Determine the (X, Y) coordinate at the center of the cell enclosing the given text.  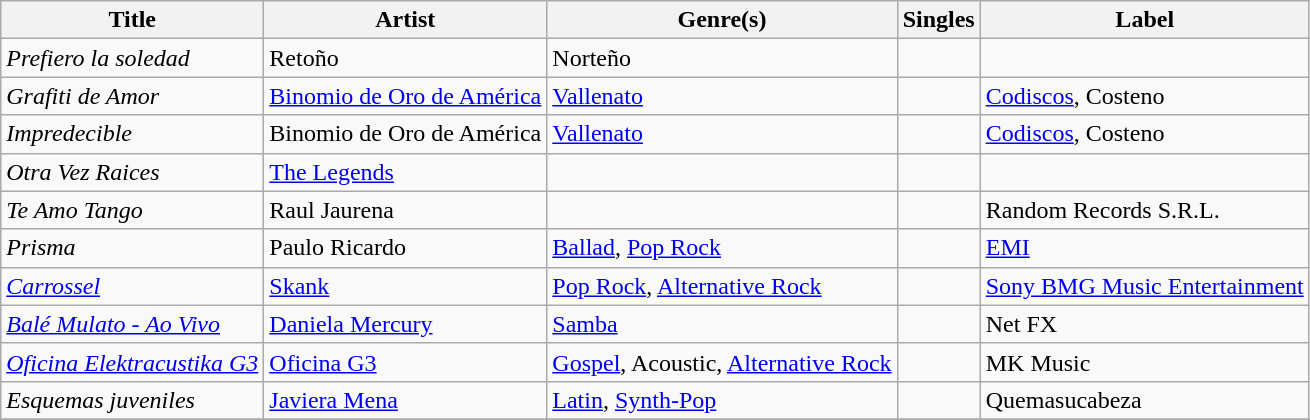
Oficina G3 (406, 362)
Skank (406, 286)
Artist (406, 20)
Carrossel (132, 286)
Singles (938, 20)
Quemasucabeza (1144, 400)
Samba (722, 324)
Raul Jaurena (406, 210)
Gospel, Acoustic, Alternative Rock (722, 362)
Net FX (1144, 324)
Genre(s) (722, 20)
Balé Mulato - Ao Vivo (132, 324)
MK Music (1144, 362)
Pop Rock, Alternative Rock (722, 286)
EMI (1144, 248)
The Legends (406, 172)
Te Amo Tango (132, 210)
Oficina Elektracustika G3 (132, 362)
Norteño (722, 58)
Title (132, 20)
Javiera Mena (406, 400)
Grafiti de Amor (132, 96)
Otra Vez Raices (132, 172)
Retoño (406, 58)
Impredecible (132, 134)
Latin, Synth-Pop (722, 400)
Daniela Mercury (406, 324)
Esquemas juveniles (132, 400)
Sony BMG Music Entertainment (1144, 286)
Label (1144, 20)
Prisma (132, 248)
Ballad, Pop Rock (722, 248)
Prefiero la soledad (132, 58)
Random Records S.R.L. (1144, 210)
Paulo Ricardo (406, 248)
